Find where the given text appears and provide that cell's center as (X, Y) coordinate. 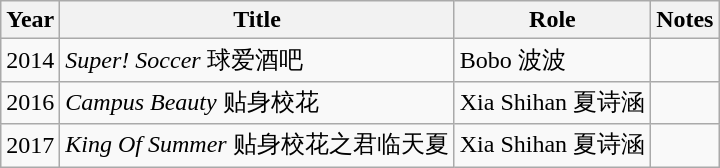
Super! Soccer 球爱酒吧 (257, 60)
Notes (685, 20)
Title (257, 20)
Role (552, 20)
Bobo 波波 (552, 60)
Year (30, 20)
2017 (30, 146)
Campus Beauty 贴身校花 (257, 102)
2016 (30, 102)
2014 (30, 60)
King Of Summer 贴身校花之君临天夏 (257, 146)
